Scan for the cell matching the given text and deliver its [x, y] coordinate at center. 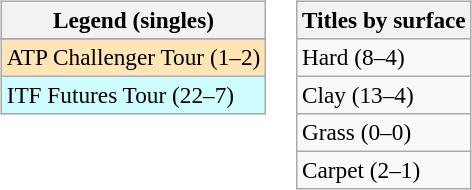
Legend (singles) [133, 20]
ATP Challenger Tour (1–2) [133, 57]
Carpet (2–1) [384, 171]
Titles by surface [384, 20]
Clay (13–4) [384, 95]
Grass (0–0) [384, 133]
Hard (8–4) [384, 57]
ITF Futures Tour (22–7) [133, 95]
